Return the [X, Y] coordinate for the center point of the cell that contains the specified text.  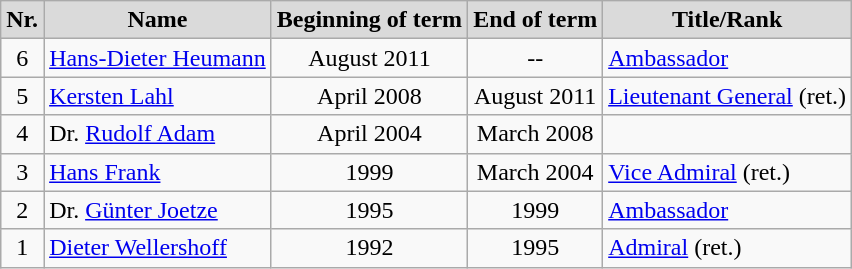
5 [22, 96]
End of term [536, 20]
Dieter Wellershoff [158, 248]
6 [22, 58]
Dr. Günter Joetze [158, 210]
1 [22, 248]
Hans-Dieter Heumann [158, 58]
Lieutenant General (ret.) [728, 96]
Dr. Rudolf Adam [158, 134]
Admiral (ret.) [728, 248]
2 [22, 210]
Hans Frank [158, 172]
Nr. [22, 20]
April 2008 [369, 96]
Kersten Lahl [158, 96]
March 2008 [536, 134]
April 2004 [369, 134]
3 [22, 172]
Title/Rank [728, 20]
Vice Admiral (ret.) [728, 172]
-- [536, 58]
Name [158, 20]
1992 [369, 248]
March 2004 [536, 172]
Beginning of term [369, 20]
4 [22, 134]
